Output the [X, Y] coordinate of the center of the cell containing the given text.  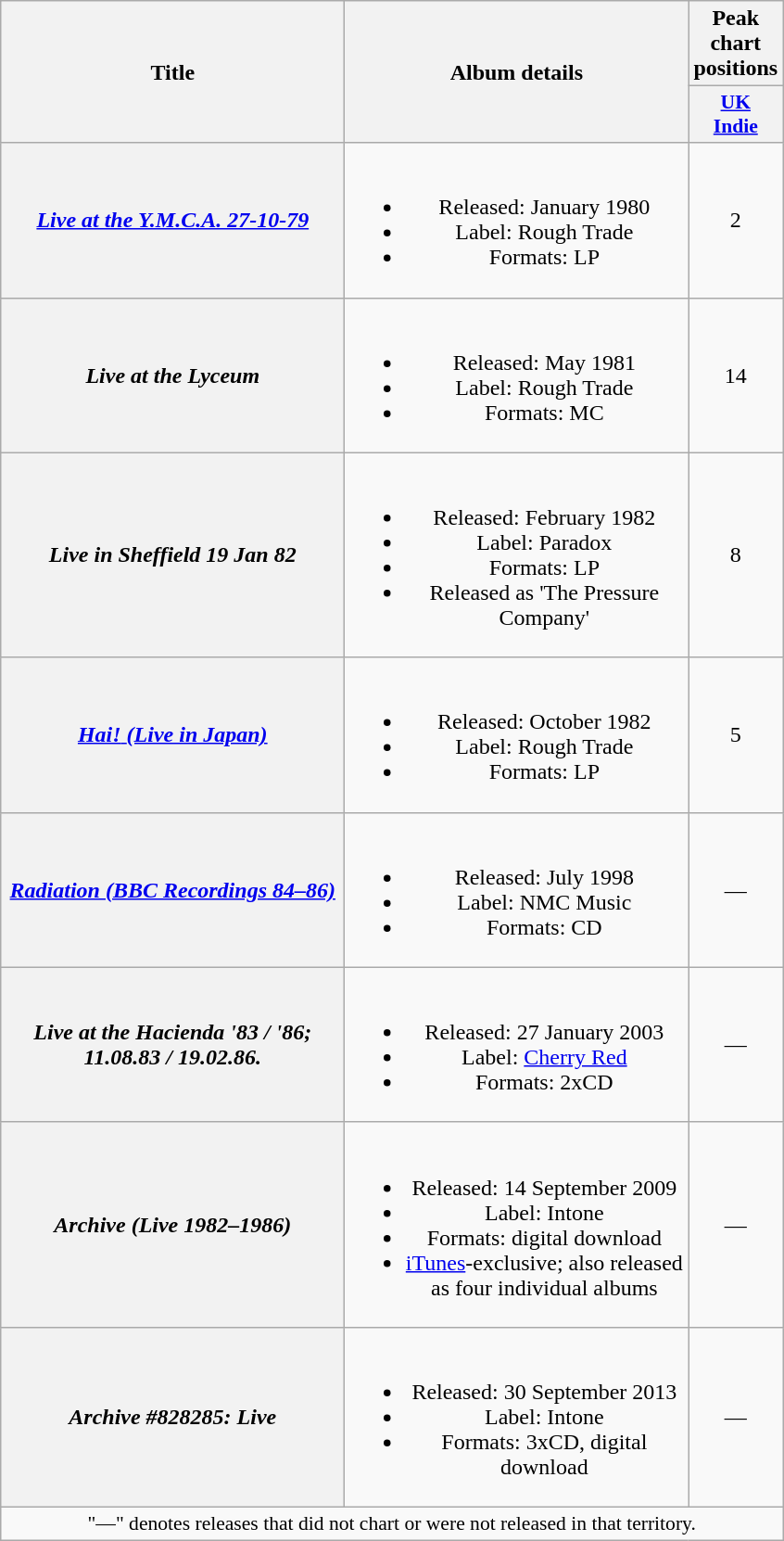
2 [736, 221]
Peak chartpositions [736, 44]
8 [736, 554]
Album details [517, 72]
"—" denotes releases that did not chart or were not released in that territory. [392, 1523]
Released: 14 September 2009Label: IntoneFormats: digital downloadiTunes-exclusive; also released as four individual albums [517, 1224]
Released: July 1998Label: NMC MusicFormats: CD [517, 890]
Archive #828285: Live [172, 1417]
5 [736, 734]
Archive (Live 1982–1986) [172, 1224]
Live at the Y.M.C.A. 27-10-79 [172, 221]
UKIndie [736, 115]
14 [736, 375]
Live at the Hacienda '83 / '86; 11.08.83 / 19.02.86. [172, 1044]
Released: 30 September 2013Label: IntoneFormats: 3xCD, digital download [517, 1417]
Radiation (BBC Recordings 84–86) [172, 890]
Title [172, 72]
Released: February 1982Label: ParadoxFormats: LPReleased as 'The Pressure Company' [517, 554]
Released: October 1982Label: Rough TradeFormats: LP [517, 734]
Live in Sheffield 19 Jan 82 [172, 554]
Released: January 1980Label: Rough TradeFormats: LP [517, 221]
Released: May 1981Label: Rough TradeFormats: MC [517, 375]
Live at the Lyceum [172, 375]
Released: 27 January 2003Label: Cherry RedFormats: 2xCD [517, 1044]
Hai! (Live in Japan) [172, 734]
